For the text-containing cell, return its midpoint in [x, y] coordinate format. 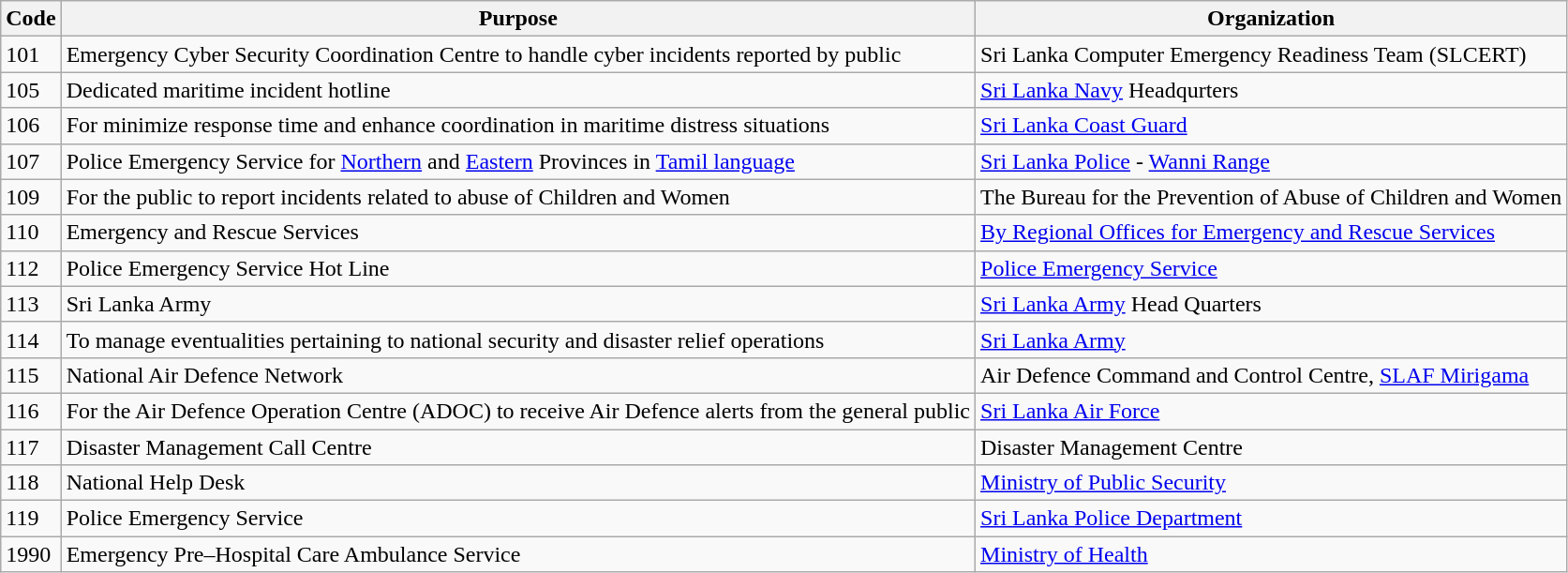
By Regional Offices for Emergency and Rescue Services [1271, 233]
For the public to report incidents related to abuse of Children and Women [517, 197]
Sri Lanka Police - Wanni Range [1271, 161]
Sri Lanka Air Force [1271, 411]
105 [31, 90]
The Bureau for the Prevention of Abuse of Children and Women [1271, 197]
Disaster Management Centre [1271, 447]
National Air Defence Network [517, 375]
Emergency Cyber Security Coordination Centre to handle cyber incidents reported by public [517, 54]
106 [31, 126]
For minimize response time and enhance coordination in maritime distress situations [517, 126]
Police Emergency Service Hot Line [517, 268]
Code [31, 19]
117 [31, 447]
Emergency and Rescue Services [517, 233]
118 [31, 483]
Sri Lanka Police Department [1271, 519]
119 [31, 519]
101 [31, 54]
Sri Lanka Computer Emergency Readiness Team (SLCERT) [1271, 54]
Sri Lanka Army Head Quarters [1271, 304]
Ministry of Public Security [1271, 483]
Disaster Management Call Centre [517, 447]
Dedicated maritime incident hotline [517, 90]
Emergency Pre–Hospital Care Ambulance Service [517, 554]
For the Air Defence Operation Centre (ADOC) to receive Air Defence alerts from the general public [517, 411]
National Help Desk [517, 483]
110 [31, 233]
116 [31, 411]
115 [31, 375]
107 [31, 161]
Purpose [517, 19]
Organization [1271, 19]
Sri Lanka Navy Headqurters [1271, 90]
112 [31, 268]
To manage eventualities pertaining to national security and disaster relief operations [517, 339]
113 [31, 304]
109 [31, 197]
Ministry of Health [1271, 554]
Sri Lanka Coast Guard [1271, 126]
Air Defence Command and Control Centre, SLAF Mirigama [1271, 375]
Police Emergency Service for Northern and Eastern Provinces in Tamil language [517, 161]
114 [31, 339]
1990 [31, 554]
